Return (x, y) of the center of cell containing provided text 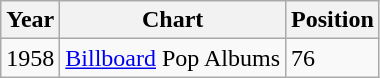
1958 (30, 58)
Billboard Pop Albums (173, 58)
Position (333, 20)
Year (30, 20)
Chart (173, 20)
76 (333, 58)
